Find where the given text appears and provide that cell's center as [x, y] coordinate. 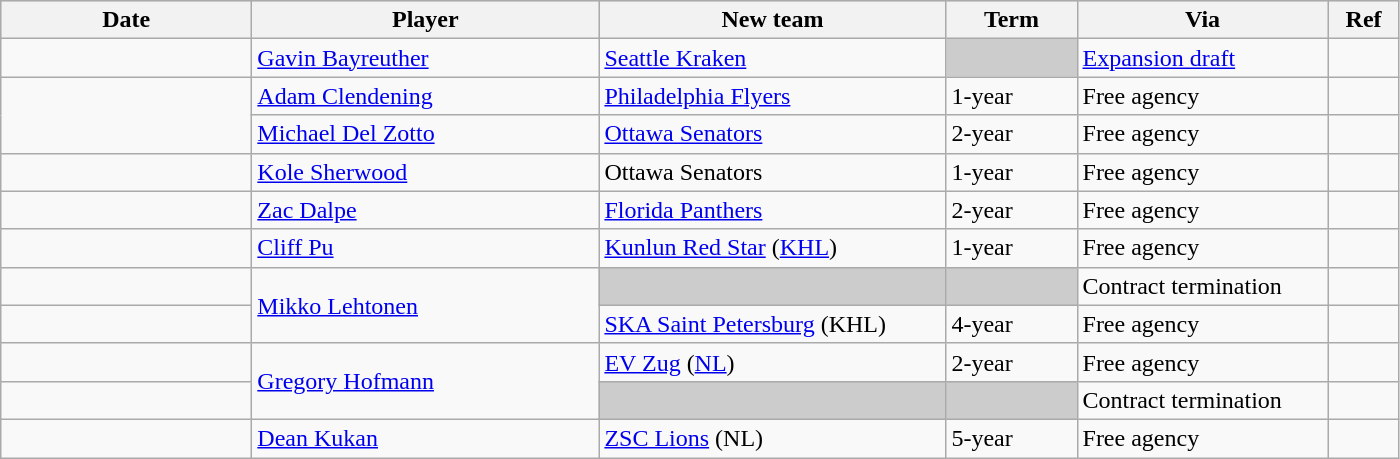
New team [772, 20]
Expansion draft [1202, 58]
Seattle Kraken [772, 58]
4-year [1012, 324]
Kole Sherwood [426, 172]
EV Zug (NL) [772, 362]
Mikko Lehtonen [426, 305]
Player [426, 20]
Gavin Bayreuther [426, 58]
Date [126, 20]
Zac Dalpe [426, 210]
Kunlun Red Star (KHL) [772, 248]
5-year [1012, 438]
Philadelphia Flyers [772, 96]
Cliff Pu [426, 248]
Ref [1364, 20]
Term [1012, 20]
Adam Clendening [426, 96]
SKA Saint Petersburg (KHL) [772, 324]
Gregory Hofmann [426, 381]
Michael Del Zotto [426, 134]
ZSC Lions (NL) [772, 438]
Via [1202, 20]
Dean Kukan [426, 438]
Florida Panthers [772, 210]
